Identify which cell holds the provided text, then report its [X, Y] central coordinate. 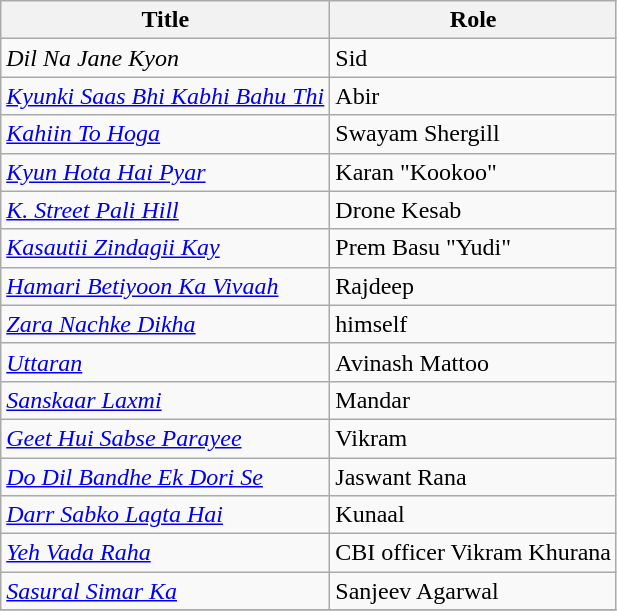
Yeh Vada Raha [166, 553]
Kahiin To Hoga [166, 134]
Sasural Simar Ka [166, 591]
himself [474, 324]
Title [166, 20]
Kunaal [474, 515]
Role [474, 20]
Kyun Hota Hai Pyar [166, 172]
Dil Na Jane Kyon [166, 58]
Uttaran [166, 362]
Geet Hui Sabse Parayee [166, 438]
Sid [474, 58]
Jaswant Rana [474, 477]
Drone Kesab [474, 210]
Sanskaar Laxmi [166, 400]
Do Dil Bandhe Ek Dori Se [166, 477]
K. Street Pali Hill [166, 210]
Mandar [474, 400]
CBI officer Vikram Khurana [474, 553]
Vikram [474, 438]
Prem Basu "Yudi" [474, 248]
Sanjeev Agarwal [474, 591]
Kyunki Saas Bhi Kabhi Bahu Thi [166, 96]
Kasautii Zindagii Kay [166, 248]
Darr Sabko Lagta Hai [166, 515]
Zara Nachke Dikha [166, 324]
Karan "Kookoo" [474, 172]
Swayam Shergill [474, 134]
Abir [474, 96]
Avinash Mattoo [474, 362]
Hamari Betiyoon Ka Vivaah [166, 286]
Rajdeep [474, 286]
